Return the [X, Y] coordinate for the center point of the cell that contains the specified text.  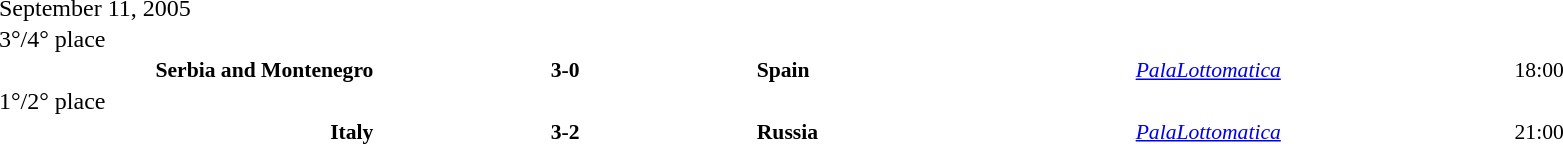
PalaLottomatica [1322, 70]
Spain [944, 70]
3-0 [564, 70]
